Scan for the cell matching the given text and deliver its [X, Y] coordinate at center. 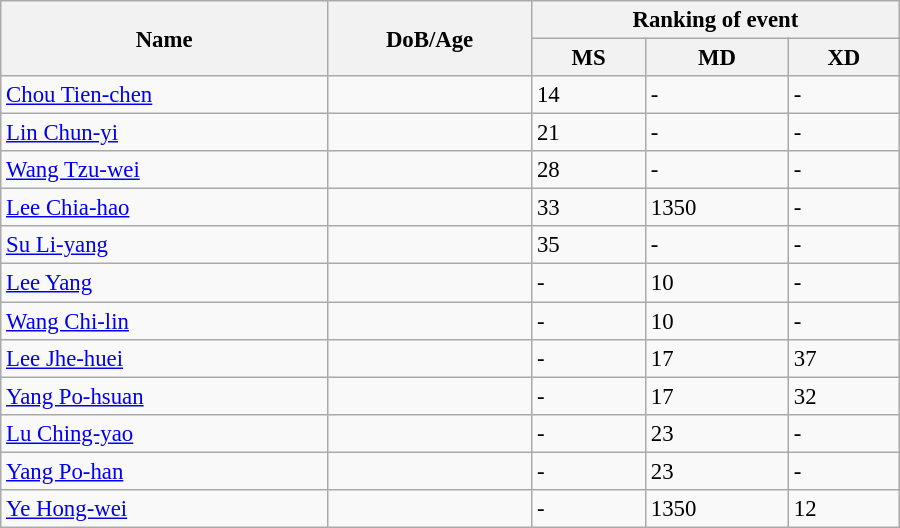
Wang Chi-lin [164, 321]
35 [589, 245]
Lin Chun-yi [164, 133]
Wang Tzu-wei [164, 170]
37 [844, 358]
Yang Po-han [164, 471]
Yang Po-hsuan [164, 396]
MD [718, 58]
Lee Chia-hao [164, 208]
32 [844, 396]
12 [844, 509]
Chou Tien-chen [164, 95]
MS [589, 58]
Ye Hong-wei [164, 509]
Name [164, 38]
Su Li-yang [164, 245]
21 [589, 133]
DoB/Age [430, 38]
33 [589, 208]
Lu Ching-yao [164, 433]
28 [589, 170]
Lee Jhe-huei [164, 358]
Ranking of event [716, 20]
Lee Yang [164, 283]
14 [589, 95]
XD [844, 58]
